Locate the cell with the specified text and output its (x, y) center coordinate. 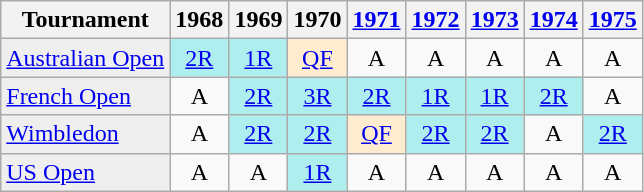
Wimbledon (86, 134)
US Open (86, 172)
1972 (436, 20)
1971 (376, 20)
French Open (86, 96)
3R (318, 96)
1973 (494, 20)
1969 (258, 20)
1975 (612, 20)
Australian Open (86, 58)
Tournament (86, 20)
1968 (200, 20)
1970 (318, 20)
1974 (554, 20)
